Identify which cell holds the provided text, then report its [X, Y] central coordinate. 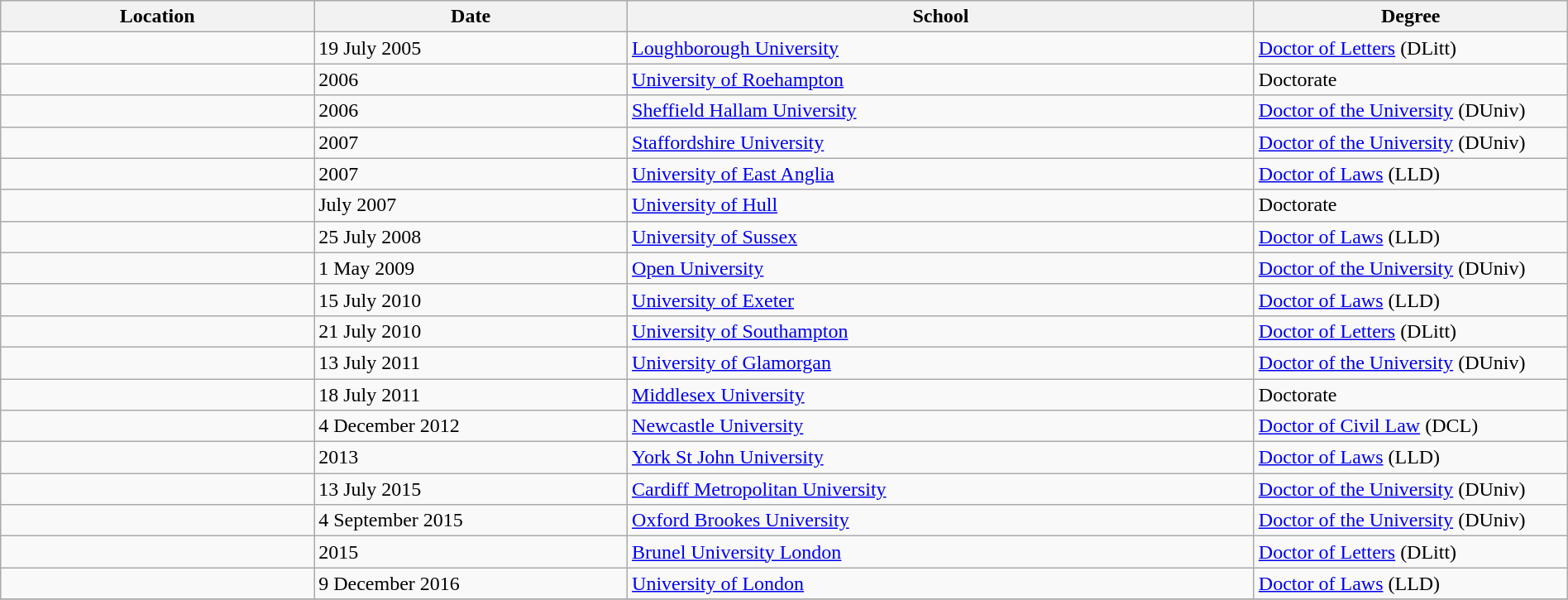
University of Glamorgan [941, 362]
Location [157, 17]
School [941, 17]
19 July 2005 [471, 48]
13 July 2015 [471, 489]
Sheffield Hallam University [941, 111]
15 July 2010 [471, 300]
Open University [941, 268]
9 December 2016 [471, 583]
1 May 2009 [471, 268]
13 July 2011 [471, 362]
Oxford Brookes University [941, 521]
Loughborough University [941, 48]
University of Sussex [941, 237]
Degree [1411, 17]
4 December 2012 [471, 426]
25 July 2008 [471, 237]
18 July 2011 [471, 395]
Newcastle University [941, 426]
University of Roehampton [941, 79]
University of London [941, 583]
Brunel University London [941, 552]
21 July 2010 [471, 331]
Cardiff Metropolitan University [941, 489]
University of Exeter [941, 300]
Date [471, 17]
University of Southampton [941, 331]
University of Hull [941, 205]
University of East Anglia [941, 174]
York St John University [941, 458]
2013 [471, 458]
Middlesex University [941, 395]
Doctor of Civil Law (DCL) [1411, 426]
July 2007 [471, 205]
Staffordshire University [941, 142]
4 September 2015 [471, 521]
2015 [471, 552]
